For the text-containing cell, return its midpoint in (X, Y) coordinate format. 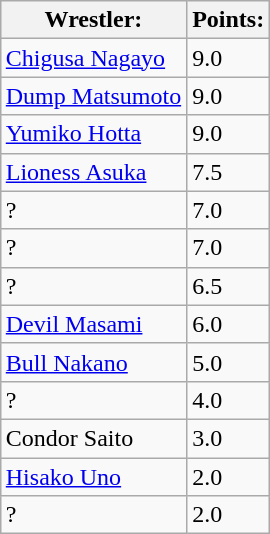
Dump Matsumoto (93, 96)
Hisako Uno (93, 477)
Chigusa Nagayo (93, 58)
6.0 (228, 324)
Points: (228, 20)
Condor Saito (93, 438)
4.0 (228, 400)
6.5 (228, 286)
Devil Masami (93, 324)
Bull Nakano (93, 362)
Wrestler: (93, 20)
7.5 (228, 172)
5.0 (228, 362)
Lioness Asuka (93, 172)
Yumiko Hotta (93, 134)
3.0 (228, 438)
